Determine the [X, Y] coordinate at the center of the cell enclosing the given text.  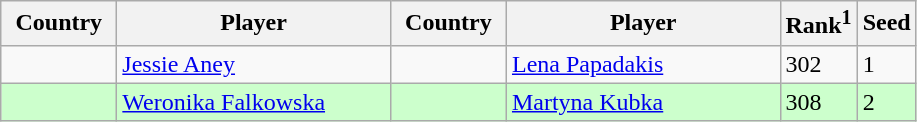
Weronika Falkowska [254, 102]
308 [818, 102]
Seed [886, 24]
Martyna Kubka [643, 102]
302 [818, 64]
1 [886, 64]
Lena Papadakis [643, 64]
Jessie Aney [254, 64]
2 [886, 102]
Rank1 [818, 24]
